Capture the cell that displays the provided text and extract its (x, y) central coordinate. 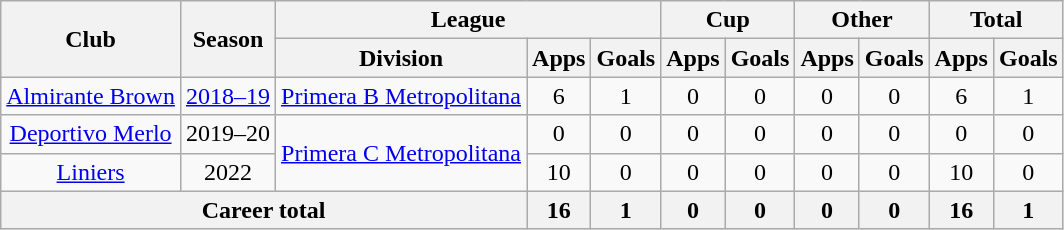
Almirante Brown (91, 96)
2022 (228, 172)
2018–19 (228, 96)
Other (862, 20)
2019–20 (228, 134)
Cup (728, 20)
Division (402, 58)
Deportivo Merlo (91, 134)
Total (996, 20)
Career total (264, 210)
Club (91, 39)
League (468, 20)
Primera C Metropolitana (402, 153)
Primera B Metropolitana (402, 96)
Liniers (91, 172)
Season (228, 39)
